Return (x, y) of the center of cell containing provided text 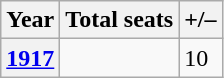
+/– (200, 20)
1917 (30, 58)
Year (30, 20)
Total seats (120, 20)
10 (200, 58)
